From the cell containing the given text, extract its center point as [X, Y] coordinate. 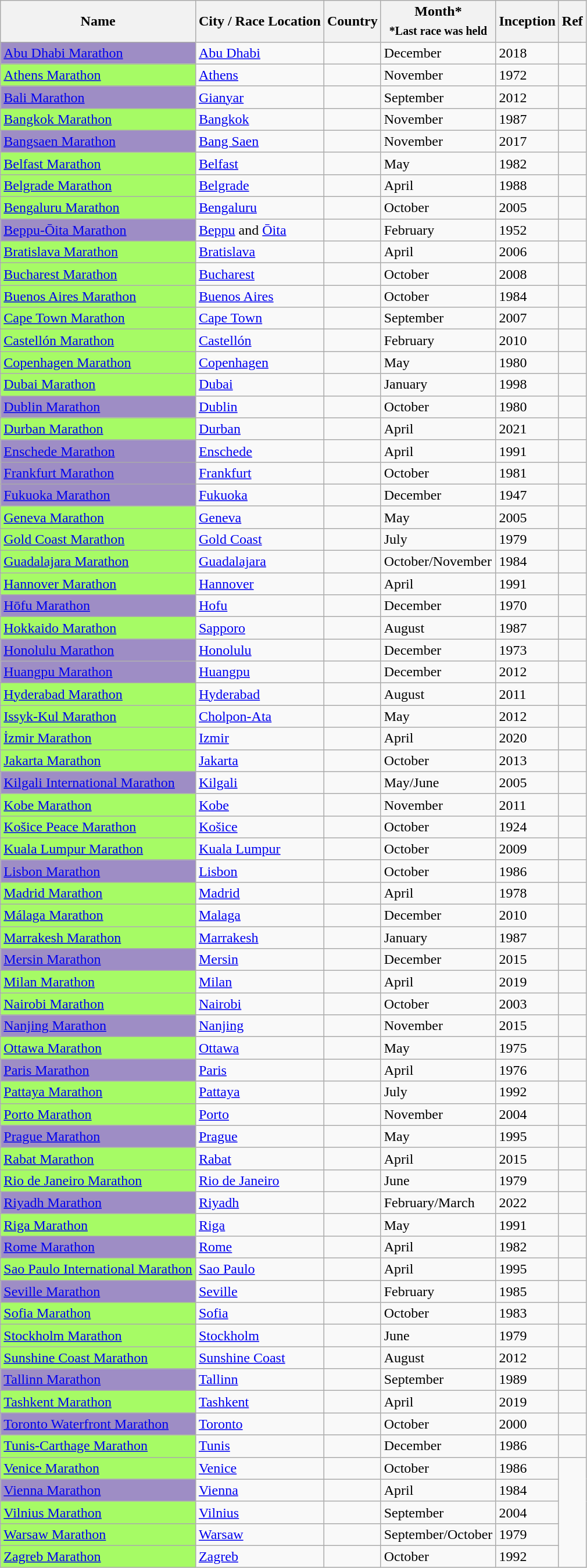
Kobe [259, 805]
Marrakesh Marathon [98, 938]
Kuala Lumpur Marathon [98, 849]
Castellón Marathon [98, 340]
Porto Marathon [98, 1114]
Jakarta [259, 760]
Bali Marathon [98, 97]
Bratislava [259, 252]
Tunis [259, 1446]
Riyadh Marathon [98, 1203]
Ref [572, 21]
Toronto Waterfront Marathon [98, 1424]
1975 [527, 1048]
Castellón [259, 340]
Ottawa [259, 1048]
Gold Coast Marathon [98, 539]
Vienna [259, 1490]
Copenhagen [259, 363]
2007 [527, 318]
Bangsaen Marathon [98, 141]
Izmir [259, 738]
Abu Dhabi Marathon [98, 53]
1981 [527, 473]
Rome [259, 1247]
Beppu and Ōita [259, 230]
1976 [527, 1070]
Milan [259, 982]
Hōfu Marathon [98, 606]
2021 [527, 429]
September/October [438, 1534]
Warsaw [259, 1534]
Tallinn Marathon [98, 1380]
Buenos Aires Marathon [98, 296]
Belfast Marathon [98, 163]
Kilgali International Marathon [98, 783]
Geneva [259, 517]
Zagreb Marathon [98, 1556]
Jakarta Marathon [98, 760]
Madrid [259, 893]
Vilnius [259, 1512]
Enschede [259, 451]
2009 [527, 849]
Seville Marathon [98, 1291]
Geneva Marathon [98, 517]
Month**Last race was held [438, 21]
Hannover Marathon [98, 584]
Nairobi Marathon [98, 1004]
Dublin Marathon [98, 407]
2022 [527, 1203]
2003 [527, 1004]
Rio de Janeiro [259, 1181]
Mersin [259, 960]
Warsaw Marathon [98, 1534]
City / Race Location [259, 21]
Seville [259, 1291]
Belfast [259, 163]
1947 [527, 495]
Sunshine Coast [259, 1358]
Venice [259, 1468]
Málaga Marathon [98, 916]
Rome Marathon [98, 1247]
Paris Marathon [98, 1070]
1924 [527, 827]
Guadalajara Marathon [98, 562]
Toronto [259, 1424]
Dublin [259, 407]
Sao Paulo [259, 1269]
Hyderabad [259, 694]
Kobe Marathon [98, 805]
Kilgali [259, 783]
Stockholm Marathon [98, 1336]
Malaga [259, 916]
Rabat [259, 1158]
Riga Marathon [98, 1225]
Kuala Lumpur [259, 849]
Sofia Marathon [98, 1314]
Bang Saen [259, 141]
Name [98, 21]
Paris [259, 1070]
Cholpon-Ata [259, 716]
Pattaya [259, 1092]
2017 [527, 141]
2008 [527, 274]
1952 [527, 230]
1978 [527, 893]
1983 [527, 1314]
Tunis-Carthage Marathon [98, 1446]
2013 [527, 760]
Buenos Aires [259, 296]
Hyderabad Marathon [98, 694]
Prague [259, 1136]
Riyadh [259, 1203]
Marrakesh [259, 938]
Bangkok Marathon [98, 119]
Košice [259, 827]
Athens [259, 75]
2000 [527, 1424]
Cape Town Marathon [98, 318]
Honolulu Marathon [98, 650]
Nanjing [259, 1026]
Dubai Marathon [98, 385]
Enschede Marathon [98, 451]
Rio de Janeiro Marathon [98, 1181]
Bengaluru [259, 208]
Belgrade Marathon [98, 185]
Bratislava Marathon [98, 252]
Honolulu [259, 650]
Frankfurt Marathon [98, 473]
Hofu [259, 606]
Nanjing Marathon [98, 1026]
1989 [527, 1380]
Country [352, 21]
Venice Marathon [98, 1468]
1998 [527, 385]
February/March [438, 1203]
Huangpu Marathon [98, 672]
Bucharest Marathon [98, 274]
Bangkok [259, 119]
2020 [527, 738]
Copenhagen Marathon [98, 363]
Sapporo [259, 628]
Madrid Marathon [98, 893]
2006 [527, 252]
Ottawa Marathon [98, 1048]
Stockholm [259, 1336]
1988 [527, 185]
Durban [259, 429]
Huangpu [259, 672]
Dubai [259, 385]
Fukuoka Marathon [98, 495]
Zagreb [259, 1556]
Lisbon Marathon [98, 871]
1973 [527, 650]
Porto [259, 1114]
Sunshine Coast Marathon [98, 1358]
Sofia [259, 1314]
Fukuoka [259, 495]
Tallinn [259, 1380]
1970 [527, 606]
Prague Marathon [98, 1136]
Bucharest [259, 274]
Mersin Marathon [98, 960]
Beppu-Ōita Marathon [98, 230]
Inception [527, 21]
1985 [527, 1291]
October/November [438, 562]
Riga [259, 1225]
Gold Coast [259, 539]
Durban Marathon [98, 429]
Tashkent Marathon [98, 1402]
1972 [527, 75]
Sao Paulo International Marathon [98, 1269]
2018 [527, 53]
Hannover [259, 584]
Abu Dhabi [259, 53]
Tashkent [259, 1402]
May/June [438, 783]
Bengaluru Marathon [98, 208]
Lisbon [259, 871]
Guadalajara [259, 562]
İzmir Marathon [98, 738]
Rabat Marathon [98, 1158]
Milan Marathon [98, 982]
Athens Marathon [98, 75]
Košice Peace Marathon [98, 827]
Pattaya Marathon [98, 1092]
Issyk-Kul Marathon [98, 716]
Nairobi [259, 1004]
Hokkaido Marathon [98, 628]
Belgrade [259, 185]
Frankfurt [259, 473]
Vienna Marathon [98, 1490]
Gianyar [259, 97]
Cape Town [259, 318]
Vilnius Marathon [98, 1512]
